Locate the cell with the specified text and output its [x, y] center coordinate. 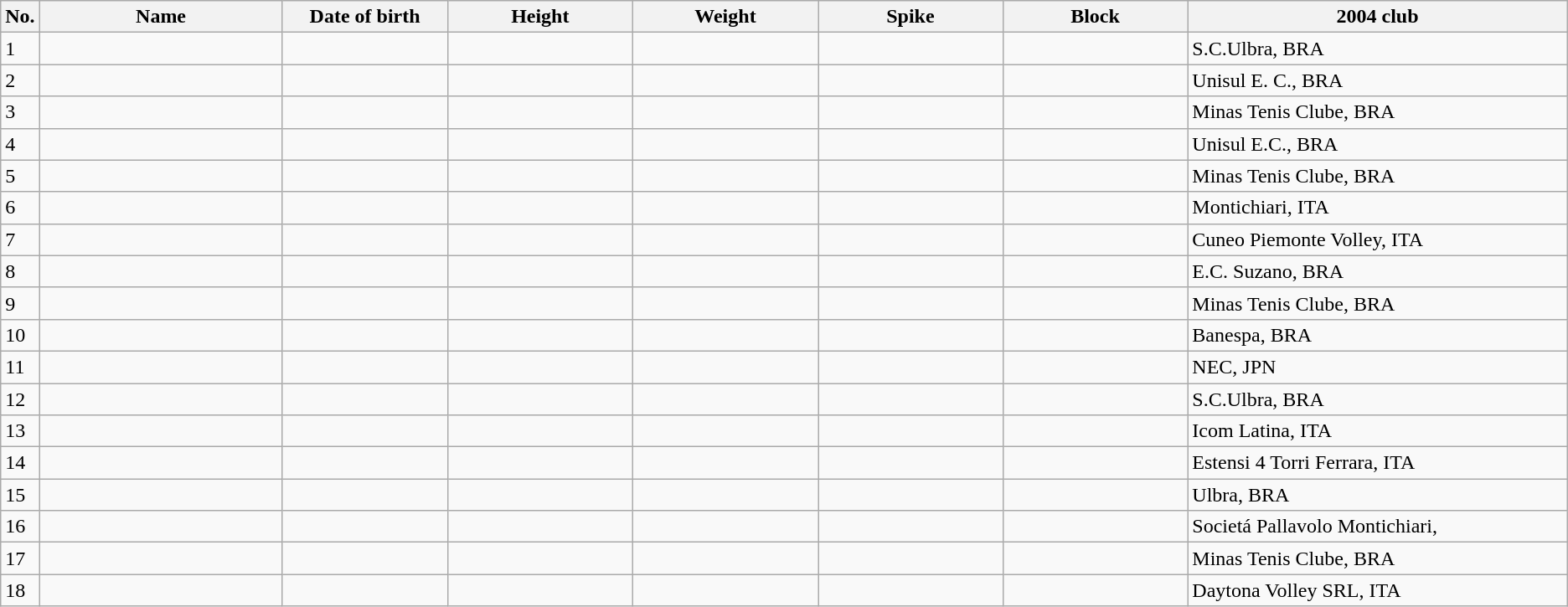
17 [20, 558]
9 [20, 303]
No. [20, 17]
Unisul E. C., BRA [1377, 80]
15 [20, 495]
Societá Pallavolo Montichiari, [1377, 527]
Daytona Volley SRL, ITA [1377, 590]
NEC, JPN [1377, 367]
Montichiari, ITA [1377, 208]
11 [20, 367]
Block [1096, 17]
4 [20, 144]
7 [20, 239]
18 [20, 590]
10 [20, 335]
Date of birth [365, 17]
Spike [911, 17]
8 [20, 271]
Estensi 4 Torri Ferrara, ITA [1377, 463]
2004 club [1377, 17]
12 [20, 399]
6 [20, 208]
Icom Latina, ITA [1377, 431]
16 [20, 527]
14 [20, 463]
3 [20, 112]
13 [20, 431]
E.C. Suzano, BRA [1377, 271]
5 [20, 176]
Ulbra, BRA [1377, 495]
Cuneo Piemonte Volley, ITA [1377, 239]
1 [20, 49]
Unisul E.C., BRA [1377, 144]
Weight [725, 17]
Name [161, 17]
2 [20, 80]
Height [539, 17]
Banespa, BRA [1377, 335]
